Return (x, y) of the center of cell containing provided text 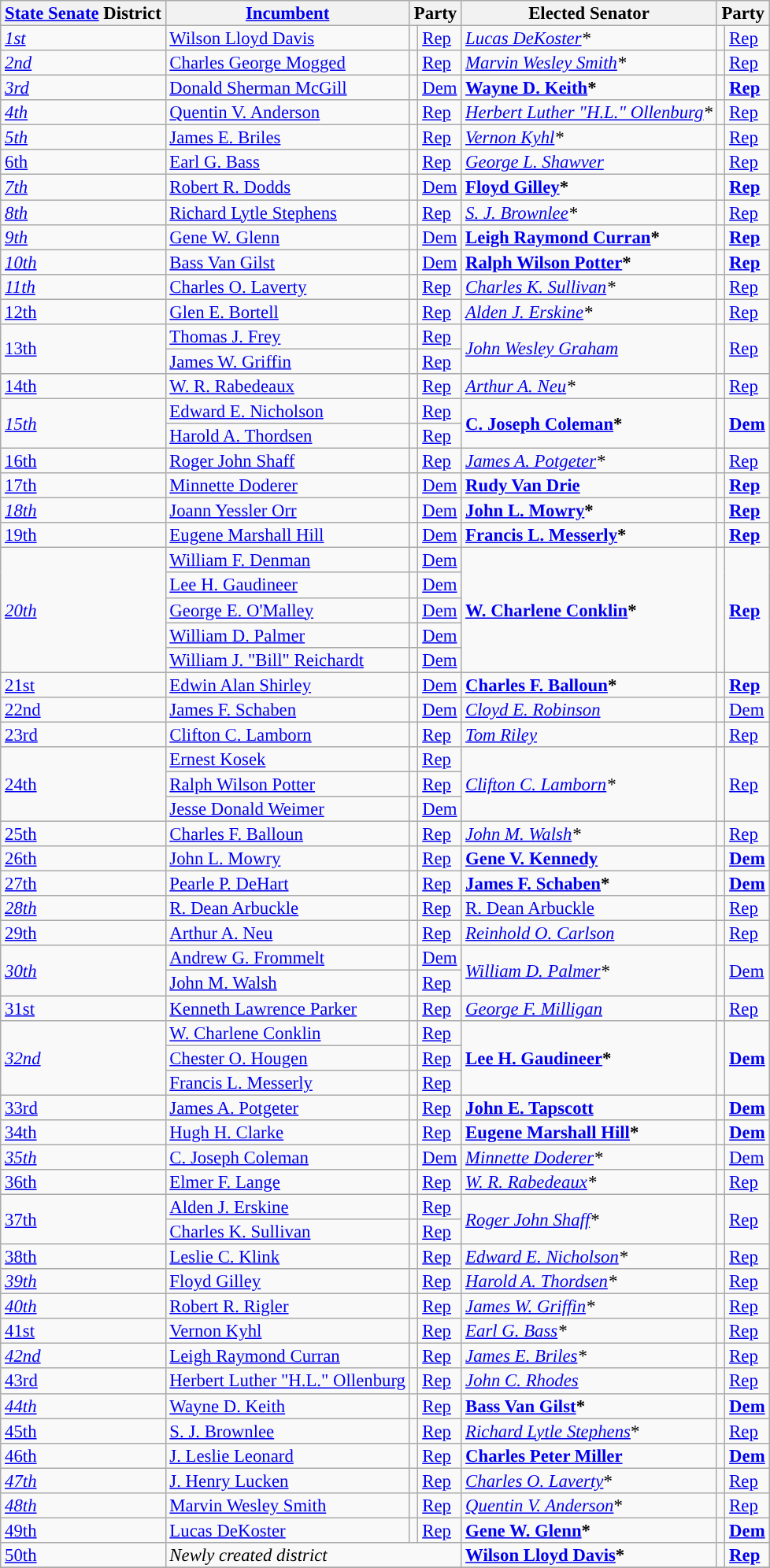
Vernon Kyhl* (589, 138)
Wilson Lloyd Davis* (589, 1555)
Wayne D. Keith (287, 1406)
Charles Peter Miller (589, 1455)
James F. Schaben (287, 710)
Bass Van Gilst* (589, 1406)
C. Joseph Coleman (287, 1157)
John C. Rhodes (589, 1381)
21st (83, 685)
Gene W. Glenn* (589, 1530)
20th (83, 610)
S. J. Brownlee* (589, 213)
Francis L. Messerly* (589, 535)
W. Charlene Conklin* (589, 610)
C. Joseph Coleman* (589, 423)
12th (83, 312)
Lee H. Gaudineer* (589, 1058)
Wilson Lloyd Davis (287, 39)
John E. Tapscott (589, 1108)
James E. Briles (287, 138)
Roger John Shaff (287, 461)
46th (83, 1455)
William F. Denman (287, 560)
S. J. Brownlee (287, 1431)
James W. Griffin* (589, 1307)
14th (83, 386)
Ralph Wilson Potter (287, 784)
39th (83, 1281)
32nd (83, 1058)
Roger John Shaff* (589, 1219)
Harold A. Thordsen* (589, 1281)
Marvin Wesley Smith (287, 1506)
Clifton C. Lamborn (287, 734)
44th (83, 1406)
18th (83, 511)
Charles George Mogged (287, 63)
Lucas DeKoster* (589, 39)
Glen E. Bortell (287, 312)
24th (83, 784)
30th (83, 971)
Vernon Kyhl (287, 1331)
Clifton C. Lamborn* (589, 784)
2nd (83, 63)
8th (83, 213)
Ernest Kosek (287, 760)
George L. Shawver (589, 162)
Richard Lytle Stephens* (589, 1431)
9th (83, 237)
36th (83, 1182)
Wayne D. Keith* (589, 88)
Chester O. Hougen (287, 1058)
15th (83, 423)
42nd (83, 1356)
28th (83, 908)
Donald Sherman McGill (287, 88)
John L. Mowry (287, 859)
Charles O. Laverty* (589, 1481)
26th (83, 859)
W. R. Rabedeaux (287, 386)
33rd (83, 1108)
4th (83, 113)
Kenneth Lawrence Parker (287, 1008)
Richard Lytle Stephens (287, 213)
19th (83, 535)
Pearle P. DeHart (287, 884)
William D. Palmer (287, 635)
Rudy Van Drie (589, 486)
J. Leslie Leonard (287, 1455)
John L. Mowry* (589, 511)
Charles F. Balloun* (589, 685)
Herbert Luther "H.L." Ollenburg* (589, 113)
Lee H. Gaudineer (287, 586)
Alden J. Erskine (287, 1207)
Earl G. Bass (287, 162)
William D. Palmer* (589, 971)
25th (83, 834)
Harold A. Thordsen (287, 436)
James F. Schaben* (589, 884)
49th (83, 1530)
38th (83, 1257)
Newly created district (313, 1555)
Jesse Donald Weimer (287, 809)
Minnette Doderer* (589, 1157)
John M. Walsh (287, 983)
Ralph Wilson Potter* (589, 262)
1st (83, 39)
Incumbent (287, 13)
34th (83, 1133)
Francis L. Messerly (287, 1082)
W. Charlene Conklin (287, 1033)
Charles O. Laverty (287, 287)
Charles F. Balloun (287, 834)
Earl G. Bass* (589, 1331)
J. Henry Lucken (287, 1481)
23rd (83, 734)
29th (83, 934)
37th (83, 1219)
Charles K. Sullivan* (589, 287)
Floyd Gilley (287, 1281)
3rd (83, 88)
Hugh H. Clarke (287, 1133)
Arthur A. Neu (287, 934)
Quentin V. Anderson (287, 113)
Robert R. Dodds (287, 187)
13th (83, 349)
40th (83, 1307)
Gene V. Kennedy (589, 859)
50th (83, 1555)
Cloyd E. Robinson (589, 710)
27th (83, 884)
James A. Potgeter (287, 1108)
7th (83, 187)
Leslie C. Klink (287, 1257)
10th (83, 262)
Edward E. Nicholson* (589, 1257)
47th (83, 1481)
11th (83, 287)
35th (83, 1157)
Floyd Gilley* (589, 187)
W. R. Rabedeaux* (589, 1182)
Edwin Alan Shirley (287, 685)
48th (83, 1506)
22nd (83, 710)
James W. Griffin (287, 361)
James E. Briles* (589, 1356)
16th (83, 461)
Bass Van Gilst (287, 262)
Herbert Luther "H.L." Ollenburg (287, 1381)
Elmer F. Lange (287, 1182)
5th (83, 138)
George F. Milligan (589, 1008)
Joann Yessler Orr (287, 511)
43rd (83, 1381)
Andrew G. Frommelt (287, 959)
Alden J. Erskine* (589, 312)
Thomas J. Frey (287, 337)
41st (83, 1331)
Marvin Wesley Smith* (589, 63)
Edward E. Nicholson (287, 411)
Charles K. Sullivan (287, 1232)
Leigh Raymond Curran (287, 1356)
Minnette Doderer (287, 486)
George E. O'Malley (287, 610)
31st (83, 1008)
Lucas DeKoster (287, 1530)
Leigh Raymond Curran* (589, 237)
Quentin V. Anderson* (589, 1506)
Elected Senator (589, 13)
Arthur A. Neu* (589, 386)
6th (83, 162)
John M. Walsh* (589, 834)
Tom Riley (589, 734)
Eugene Marshall Hill (287, 535)
17th (83, 486)
James A. Potgeter* (589, 461)
Eugene Marshall Hill* (589, 1133)
William J. "Bill" Reichardt (287, 660)
Reinhold O. Carlson (589, 934)
State Senate District (83, 13)
Gene W. Glenn (287, 237)
45th (83, 1431)
John Wesley Graham (589, 349)
Robert R. Rigler (287, 1307)
